Find where the given text appears and provide that cell's center as (X, Y) coordinate. 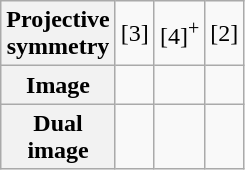
Dualimage (58, 136)
[2] (224, 34)
[3] (134, 34)
Projectivesymmetry (58, 34)
[4]+ (179, 34)
Image (58, 85)
